Output the [X, Y] coordinate of the center of the cell containing the given text.  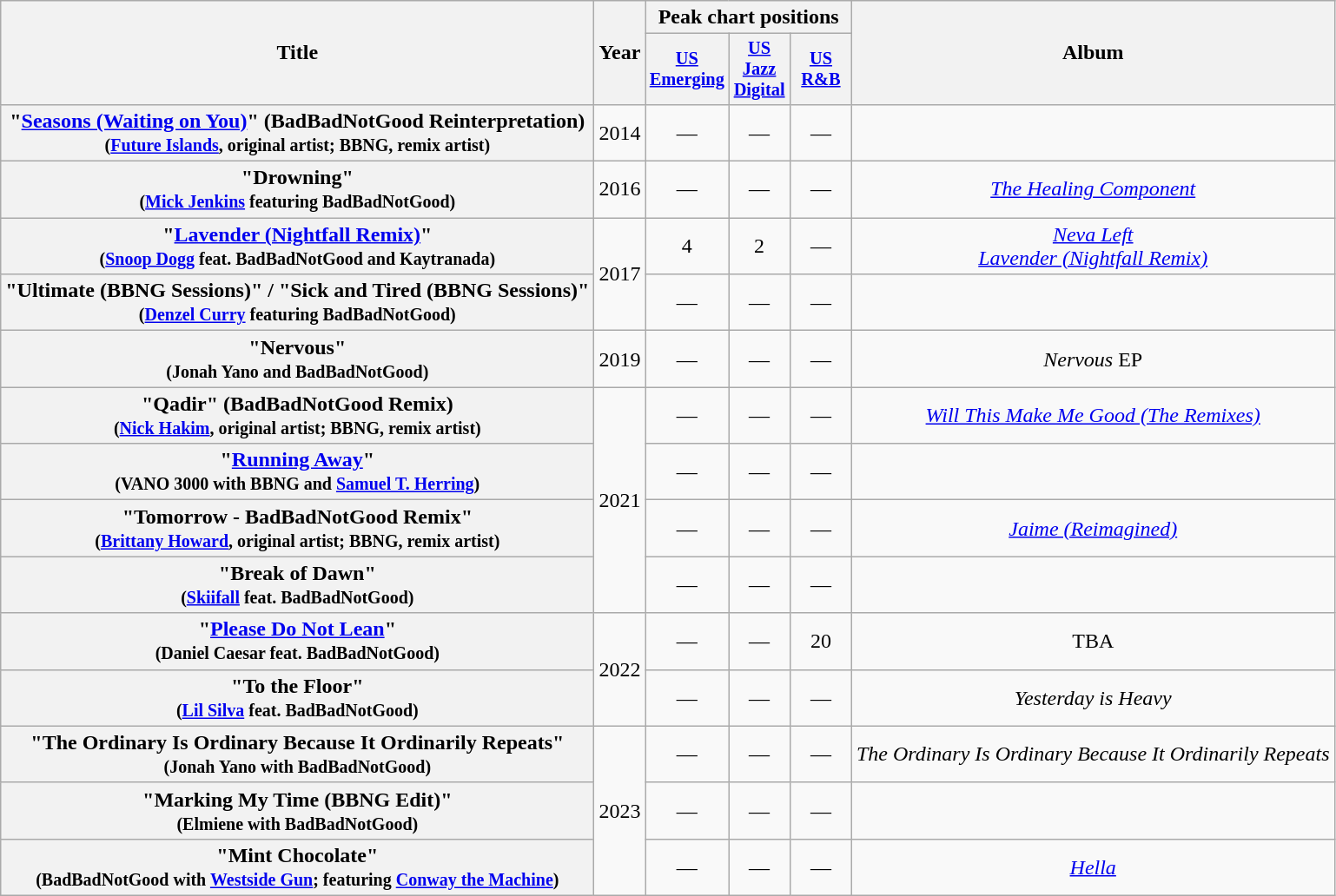
The Ordinary Is Ordinary Because It Ordinarily Repeats [1093, 754]
"Marking My Time (BBNG Edit)"(Elmiene with BadBadNotGood) [297, 811]
2 [759, 247]
Hella [1093, 866]
"Ultimate (BBNG Sessions)" / "Sick and Tired (BBNG Sessions)"(Denzel Curry featuring BadBadNotGood) [297, 302]
USEmerging [687, 69]
"Break of Dawn"(Skiifall feat. BadBadNotGood) [297, 585]
20 [822, 641]
2021 [620, 500]
Jaime (Reimagined) [1093, 528]
"Nervous"(Jonah Yano and BadBadNotGood) [297, 359]
"Tomorrow - BadBadNotGood Remix"(Brittany Howard, original artist; BBNG, remix artist) [297, 528]
Title [297, 53]
4 [687, 247]
The Healing Component [1093, 189]
"To the Floor"(Lil Silva feat. BadBadNotGood) [297, 698]
Peak chart positions [749, 17]
Nervous EP [1093, 359]
USJazzDigital [759, 69]
TBA [1093, 641]
"Lavender (Nightfall Remix)"(Snoop Dogg feat. BadBadNotGood and Kaytranada) [297, 247]
"The Ordinary Is Ordinary Because It Ordinarily Repeats"(Jonah Yano with BadBadNotGood) [297, 754]
"Running Away"(VANO 3000 with BBNG and Samuel T. Herring) [297, 472]
2014 [620, 132]
"Please Do Not Lean"(Daniel Caesar feat. BadBadNotGood) [297, 641]
"Drowning"(Mick Jenkins featuring BadBadNotGood) [297, 189]
Will This Make Me Good (The Remixes) [1093, 415]
"Qadir" (BadBadNotGood Remix)(Nick Hakim, original artist; BBNG, remix artist) [297, 415]
2017 [620, 274]
Yesterday is Heavy [1093, 698]
2022 [620, 669]
2023 [620, 811]
Album [1093, 53]
Neva LeftLavender (Nightfall Remix) [1093, 247]
"Mint Chocolate"(BadBadNotGood with Westside Gun; featuring Conway the Machine) [297, 866]
2016 [620, 189]
2019 [620, 359]
Year [620, 53]
"Seasons (Waiting on You)" (BadBadNotGood Reinterpretation)(Future Islands, original artist; BBNG, remix artist) [297, 132]
USR&B [822, 69]
